Scan for the cell matching the given text and deliver its (X, Y) coordinate at center. 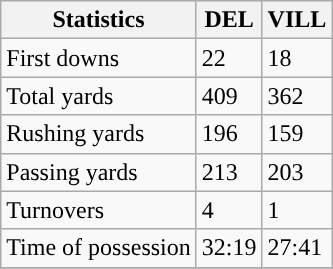
Total yards (99, 96)
Time of possession (99, 248)
213 (229, 172)
18 (297, 58)
Rushing yards (99, 134)
203 (297, 172)
32:19 (229, 248)
VILL (297, 20)
159 (297, 134)
1 (297, 210)
Passing yards (99, 172)
DEL (229, 20)
Statistics (99, 20)
Turnovers (99, 210)
196 (229, 134)
27:41 (297, 248)
22 (229, 58)
4 (229, 210)
First downs (99, 58)
362 (297, 96)
409 (229, 96)
